Capture the cell that displays the provided text and extract its (X, Y) central coordinate. 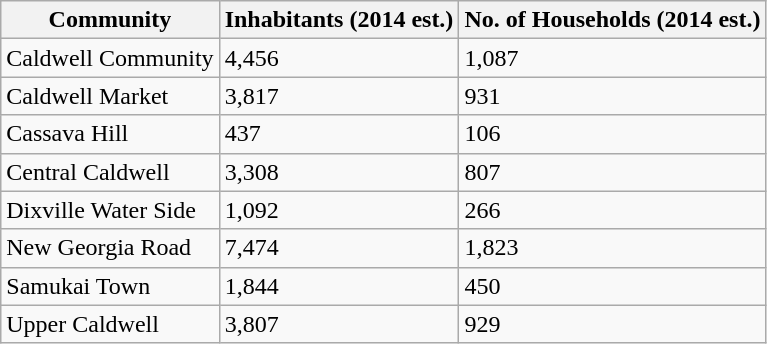
1,823 (612, 248)
1,087 (612, 58)
266 (612, 210)
450 (612, 286)
1,844 (339, 286)
437 (339, 134)
Upper Caldwell (110, 324)
Community (110, 20)
Dixville Water Side (110, 210)
Samukai Town (110, 286)
807 (612, 172)
7,474 (339, 248)
1,092 (339, 210)
3,308 (339, 172)
4,456 (339, 58)
Inhabitants (2014 est.) (339, 20)
3,807 (339, 324)
Caldwell Community (110, 58)
Central Caldwell (110, 172)
Cassava Hill (110, 134)
3,817 (339, 96)
929 (612, 324)
Caldwell Market (110, 96)
106 (612, 134)
New Georgia Road (110, 248)
No. of Households (2014 est.) (612, 20)
931 (612, 96)
